Find where the given text appears and provide that cell's center as [X, Y] coordinate. 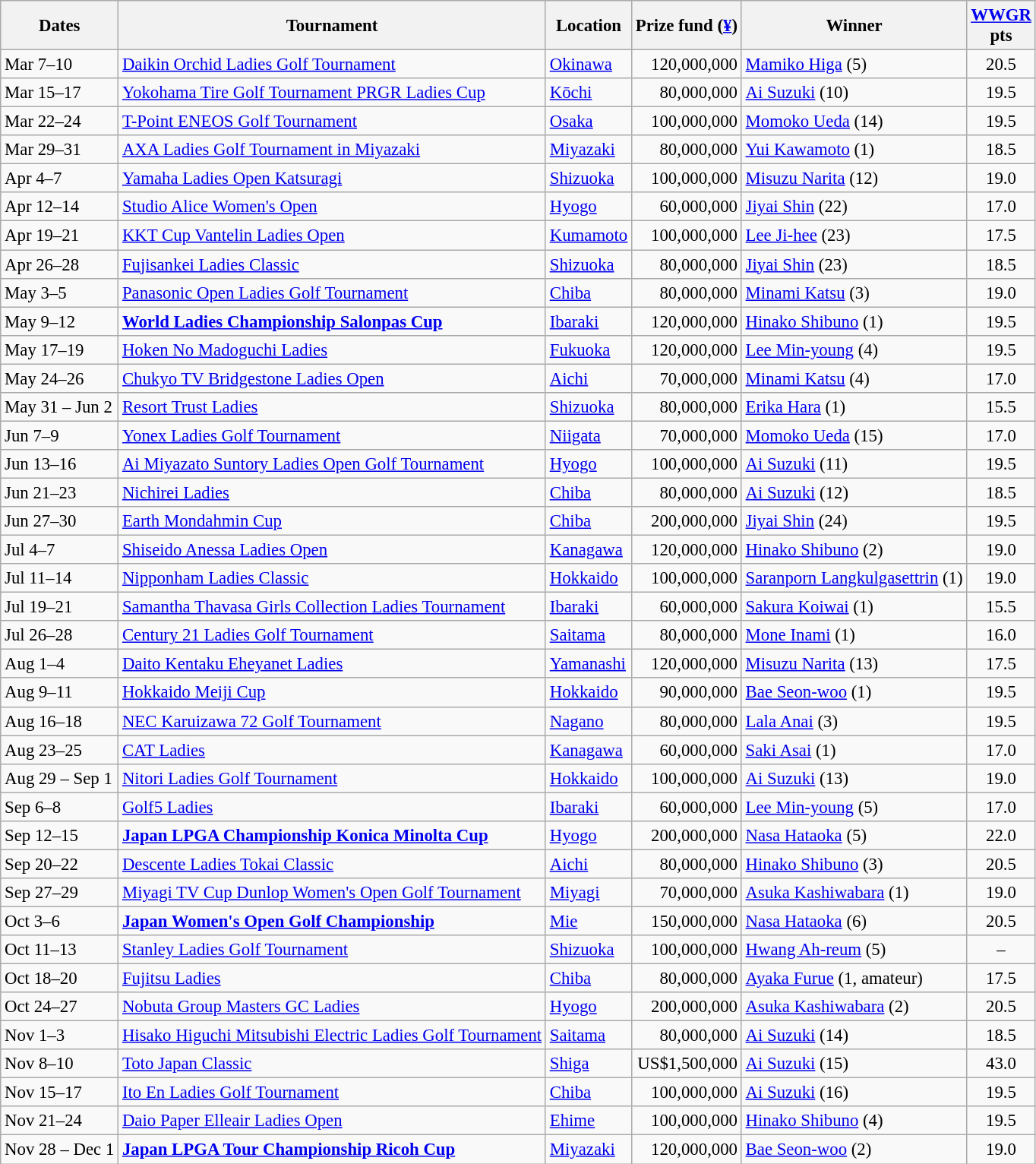
Jun 27–30 [59, 521]
Oct 11–13 [59, 950]
Nasa Hataoka (6) [854, 921]
Hinako Shibuno (3) [854, 864]
Saki Asai (1) [854, 750]
Apr 12–14 [59, 207]
Jul 26–28 [59, 635]
Japan Women's Open Golf Championship [333, 921]
Jiyai Shin (24) [854, 521]
May 31 – Jun 2 [59, 407]
Niigata [588, 435]
Ai Suzuki (12) [854, 492]
Hoken No Madoguchi Ladies [333, 350]
Nov 21–24 [59, 1121]
Minami Katsu (3) [854, 293]
Fukuoka [588, 350]
Lala Anai (3) [854, 721]
150,000,000 [687, 921]
Ai Suzuki (11) [854, 464]
Yui Kawamoto (1) [854, 150]
Ai Suzuki (10) [854, 93]
CAT Ladies [333, 750]
Hwang Ah-reum (5) [854, 950]
Yamanashi [588, 664]
Chukyo TV Bridgestone Ladies Open [333, 378]
Hinako Shibuno (1) [854, 321]
Oct 18–20 [59, 979]
Erika Hara (1) [854, 407]
Mar 7–10 [59, 65]
Nov 1–3 [59, 1036]
Century 21 Ladies Golf Tournament [333, 635]
Hinako Shibuno (4) [854, 1121]
Momoko Ueda (14) [854, 122]
May 24–26 [59, 378]
Oct 3–6 [59, 921]
Nipponham Ladies Classic [333, 578]
Apr 19–21 [59, 236]
Stanley Ladies Golf Tournament [333, 950]
Ai Suzuki (16) [854, 1093]
43.0 [1001, 1064]
Lee Min-young (5) [854, 807]
May 9–12 [59, 321]
Aug 1–4 [59, 664]
90,000,000 [687, 693]
Ai Suzuki (14) [854, 1036]
Resort Trust Ladies [333, 407]
Hokkaido Meiji Cup [333, 693]
Aug 29 – Sep 1 [59, 778]
Lee Min-young (4) [854, 350]
Nichirei Ladies [333, 492]
Shiga [588, 1064]
Yonex Ladies Golf Tournament [333, 435]
Jun 13–16 [59, 464]
T-Point ENEOS Golf Tournament [333, 122]
Japan LPGA Tour Championship Ricoh Cup [333, 1150]
Osaka [588, 122]
22.0 [1001, 836]
Kōchi [588, 93]
Jul 11–14 [59, 578]
Oct 24–27 [59, 1007]
Apr 26–28 [59, 264]
16.0 [1001, 635]
Minami Katsu (4) [854, 378]
Jul 4–7 [59, 550]
Mar 15–17 [59, 93]
Jiyai Shin (23) [854, 264]
Samantha Thavasa Girls Collection Ladies Tournament [333, 607]
Yokohama Tire Golf Tournament PRGR Ladies Cup [333, 93]
Location [588, 26]
Jun 7–9 [59, 435]
Saranporn Langkulgasettrin (1) [854, 578]
Nov 8–10 [59, 1064]
May 3–5 [59, 293]
Momoko Ueda (15) [854, 435]
Apr 4–7 [59, 179]
Shiseido Anessa Ladies Open [333, 550]
Miyagi TV Cup Dunlop Women's Open Golf Tournament [333, 893]
Prize fund (¥) [687, 26]
Mie [588, 921]
Ai Miyazato Suntory Ladies Open Golf Tournament [333, 464]
Sep 20–22 [59, 864]
Daikin Orchid Ladies Golf Tournament [333, 65]
Sep 27–29 [59, 893]
Jul 19–21 [59, 607]
Yamaha Ladies Open Katsuragi [333, 179]
Sakura Koiwai (1) [854, 607]
Jun 21–23 [59, 492]
Ehime [588, 1121]
Okinawa [588, 65]
Mar 22–24 [59, 122]
Nasa Hataoka (5) [854, 836]
Descente Ladies Tokai Classic [333, 864]
Lee Ji-hee (23) [854, 236]
Dates [59, 26]
Daito Kentaku Eheyanet Ladies [333, 664]
Ai Suzuki (13) [854, 778]
Winner [854, 26]
KKT Cup Vantelin Ladies Open [333, 236]
WWGRpts [1001, 26]
Earth Mondahmin Cup [333, 521]
NEC Karuizawa 72 Golf Tournament [333, 721]
Mone Inami (1) [854, 635]
Asuka Kashiwabara (2) [854, 1007]
Asuka Kashiwabara (1) [854, 893]
World Ladies Championship Salonpas Cup [333, 321]
Bae Seon-woo (1) [854, 693]
Daio Paper Elleair Ladies Open [333, 1121]
Toto Japan Classic [333, 1064]
Kumamoto [588, 236]
Sep 12–15 [59, 836]
Bae Seon-woo (2) [854, 1150]
US$1,500,000 [687, 1064]
Aug 23–25 [59, 750]
AXA Ladies Golf Tournament in Miyazaki [333, 150]
Jiyai Shin (22) [854, 207]
Ayaka Furue (1, amateur) [854, 979]
Aug 9–11 [59, 693]
Aug 16–18 [59, 721]
Mamiko Higa (5) [854, 65]
Hinako Shibuno (2) [854, 550]
Misuzu Narita (13) [854, 664]
Japan LPGA Championship Konica Minolta Cup [333, 836]
Mar 29–31 [59, 150]
Sep 6–8 [59, 807]
Nagano [588, 721]
Hisako Higuchi Mitsubishi Electric Ladies Golf Tournament [333, 1036]
Golf5 Ladies [333, 807]
Miyagi [588, 893]
Studio Alice Women's Open [333, 207]
Nov 15–17 [59, 1093]
Fujitsu Ladies [333, 979]
Panasonic Open Ladies Golf Tournament [333, 293]
Nitori Ladies Golf Tournament [333, 778]
Nobuta Group Masters GC Ladies [333, 1007]
Nov 28 – Dec 1 [59, 1150]
Ai Suzuki (15) [854, 1064]
Ito En Ladies Golf Tournament [333, 1093]
– [1001, 950]
Misuzu Narita (12) [854, 179]
May 17–19 [59, 350]
Fujisankei Ladies Classic [333, 264]
Tournament [333, 26]
